Search for the cell housing the specified text and yield its (X, Y) center coordinate. 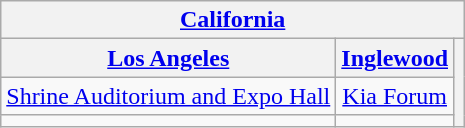
Shrine Auditorium and Expo Hall (168, 96)
Inglewood (395, 58)
California (233, 20)
Los Angeles (168, 58)
Kia Forum (395, 96)
